Find where the given text appears and provide that cell's center as [x, y] coordinate. 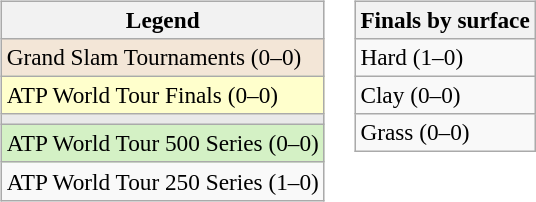
Clay (0–0) [445, 95]
Grand Slam Tournaments (0–0) [162, 57]
ATP World Tour 250 Series (1–0) [162, 181]
ATP World Tour 500 Series (0–0) [162, 144]
Grass (0–0) [445, 133]
Legend [162, 20]
ATP World Tour Finals (0–0) [162, 95]
Hard (1–0) [445, 57]
Finals by surface [445, 20]
